For the text-containing cell, return its midpoint in (X, Y) coordinate format. 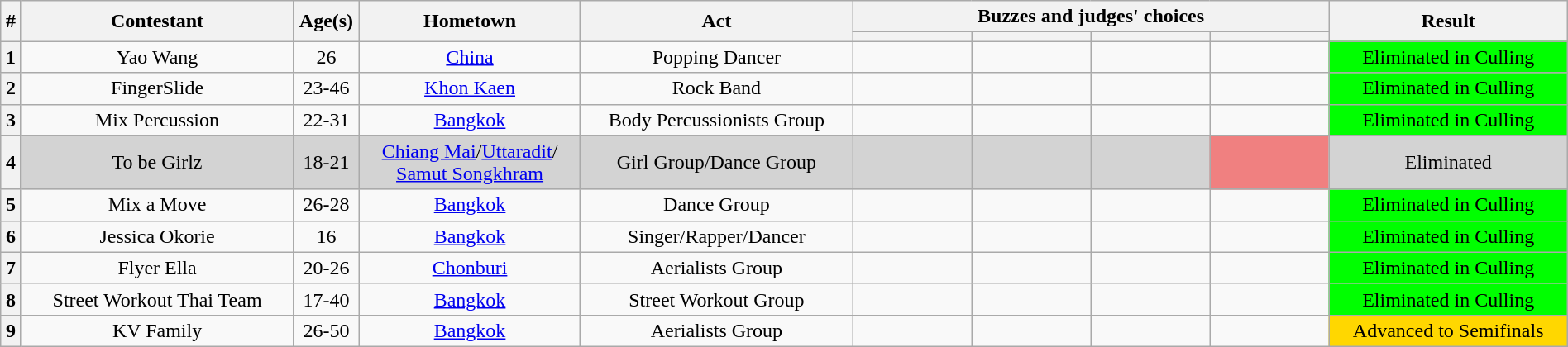
6 (12, 236)
3 (12, 120)
Eliminated (1448, 162)
Contestant (157, 21)
Buzzes and judges' choices (1091, 17)
Chonburi (470, 268)
17-40 (327, 299)
China (470, 57)
Mix Percussion (157, 120)
Street Workout Thai Team (157, 299)
Age(s) (327, 21)
Singer/Rapper/Dancer (716, 236)
Yao Wang (157, 57)
KV Family (157, 330)
18-21 (327, 162)
Hometown (470, 21)
To be Girlz (157, 162)
Khon Kaen (470, 88)
26-50 (327, 330)
Mix a Move (157, 205)
Dance Group (716, 205)
Rock Band (716, 88)
22-31 (327, 120)
Popping Dancer (716, 57)
23-46 (327, 88)
Result (1448, 21)
9 (12, 330)
Body Percussionists Group (716, 120)
7 (12, 268)
5 (12, 205)
8 (12, 299)
Jessica Okorie (157, 236)
26-28 (327, 205)
20-26 (327, 268)
# (12, 21)
Street Workout Group (716, 299)
2 (12, 88)
Advanced to Semifinals (1448, 330)
Girl Group/Dance Group (716, 162)
Act (716, 21)
26 (327, 57)
1 (12, 57)
Flyer Ella (157, 268)
4 (12, 162)
FingerSlide (157, 88)
16 (327, 236)
Chiang Mai/Uttaradit/Samut Songkhram (470, 162)
